Scan for the cell matching the given text and deliver its (x, y) coordinate at center. 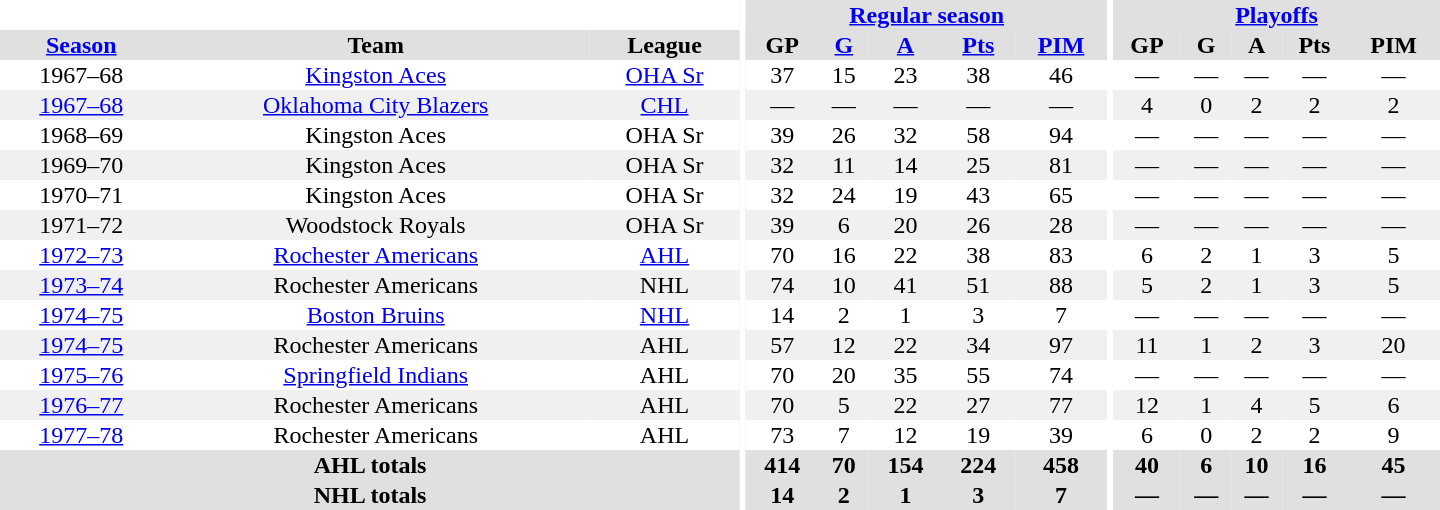
1976–77 (81, 405)
88 (1062, 285)
Boston Bruins (375, 315)
41 (906, 285)
Springfield Indians (375, 375)
1975–76 (81, 375)
Team (375, 45)
Woodstock Royals (375, 225)
Regular season (927, 15)
CHL (664, 105)
83 (1062, 255)
1977–78 (81, 435)
23 (906, 75)
154 (906, 465)
77 (1062, 405)
51 (978, 285)
55 (978, 375)
1972–73 (81, 255)
35 (906, 375)
1973–74 (81, 285)
43 (978, 195)
65 (1062, 195)
1971–72 (81, 225)
9 (1394, 435)
81 (1062, 165)
34 (978, 345)
94 (1062, 135)
Season (81, 45)
AHL totals (370, 465)
58 (978, 135)
414 (782, 465)
Playoffs (1276, 15)
NHL totals (370, 495)
League (664, 45)
224 (978, 465)
458 (1062, 465)
1970–71 (81, 195)
45 (1394, 465)
25 (978, 165)
97 (1062, 345)
1969–70 (81, 165)
1968–69 (81, 135)
27 (978, 405)
57 (782, 345)
15 (844, 75)
73 (782, 435)
24 (844, 195)
Oklahoma City Blazers (375, 105)
40 (1147, 465)
28 (1062, 225)
46 (1062, 75)
37 (782, 75)
